Capture the cell that displays the provided text and extract its [x, y] central coordinate. 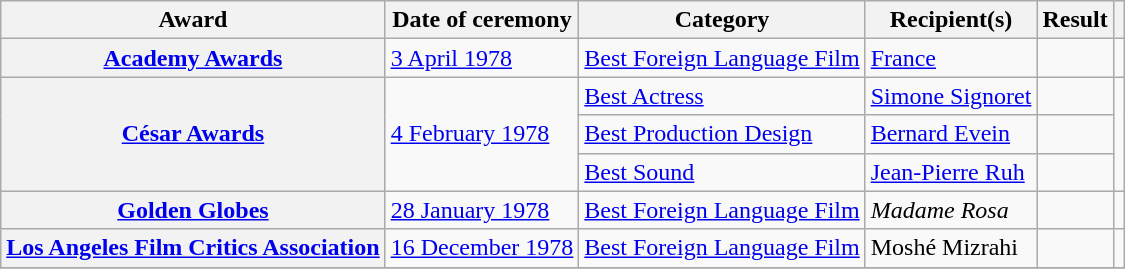
Recipient(s) [951, 20]
Moshé Mizrahi [951, 248]
Academy Awards [193, 58]
Best Actress [722, 96]
Best Sound [722, 172]
4 February 1978 [482, 134]
Category [722, 20]
Date of ceremony [482, 20]
Best Production Design [722, 134]
Madame Rosa [951, 210]
Simone Signoret [951, 96]
Golden Globes [193, 210]
16 December 1978 [482, 248]
Jean-Pierre Ruh [951, 172]
César Awards [193, 134]
Bernard Evein [951, 134]
Los Angeles Film Critics Association [193, 248]
Result [1075, 20]
3 April 1978 [482, 58]
28 January 1978 [482, 210]
Award [193, 20]
France [951, 58]
